Determine the (x, y) coordinate at the center of the cell enclosing the given text.  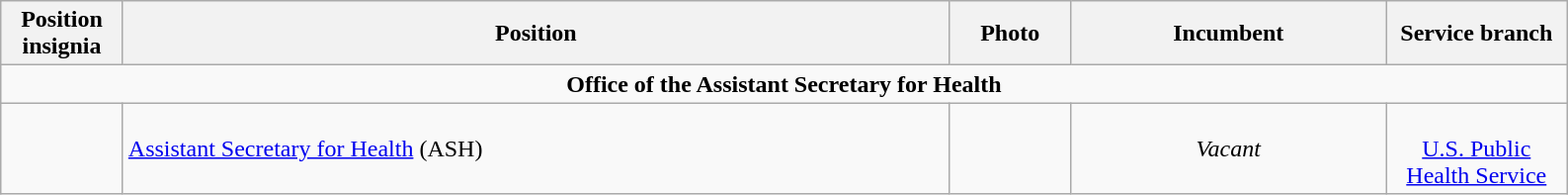
Photo (1010, 34)
Vacant (1229, 148)
Position insignia (62, 34)
U.S. Public Health Service (1476, 148)
Incumbent (1229, 34)
Office of the Assistant Secretary for Health (784, 84)
Service branch (1476, 34)
Position (536, 34)
Assistant Secretary for Health (ASH) (536, 148)
